Provide the (X, Y) coordinate of the cell's center where the given text is located.  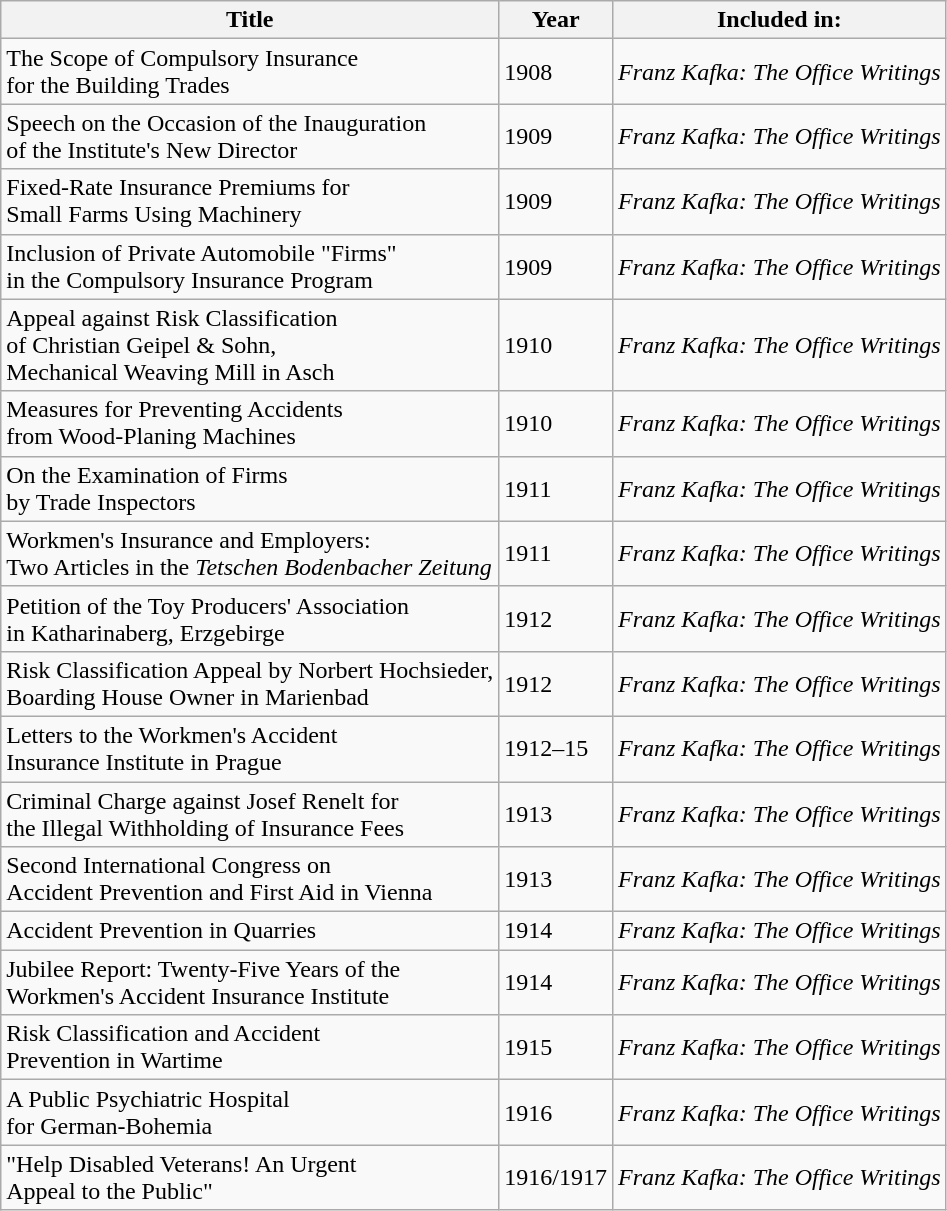
"Help Disabled Veterans! An UrgentAppeal to the Public" (250, 1178)
Risk Classification and AccidentPrevention in Wartime (250, 1048)
On the Examination of Firmsby Trade Inspectors (250, 488)
Criminal Charge against Josef Renelt forthe Illegal Withholding of Insurance Fees (250, 814)
Inclusion of Private Automobile "Firms"in the Compulsory Insurance Program (250, 266)
The Scope of Compulsory Insurancefor the Building Trades (250, 72)
Jubilee Report: Twenty-Five Years of theWorkmen's Accident Insurance Institute (250, 982)
Title (250, 20)
Workmen's Insurance and Employers:Two Articles in the Tetschen Bodenbacher Zeitung (250, 554)
Second International Congress onAccident Prevention and First Aid in Vienna (250, 880)
Appeal against Risk Classificationof Christian Geipel & Sohn,Mechanical Weaving Mill in Asch (250, 345)
Petition of the Toy Producers' Associationin Katharinaberg, Erzgebirge (250, 618)
Fixed-Rate Insurance Premiums forSmall Farms Using Machinery (250, 202)
Accident Prevention in Quarries (250, 931)
1915 (556, 1048)
Speech on the Occasion of the Inaugurationof the Institute's New Director (250, 136)
A Public Psychiatric Hospitalfor German-Bohemia (250, 1112)
1912–15 (556, 748)
1908 (556, 72)
1916 (556, 1112)
Letters to the Workmen's AccidentInsurance Institute in Prague (250, 748)
Risk Classification Appeal by Norbert Hochsieder,Boarding House Owner in Marienbad (250, 684)
Measures for Preventing Accidentsfrom Wood-Planing Machines (250, 424)
Year (556, 20)
Included in: (779, 20)
1916/1917 (556, 1178)
